For the text-containing cell, return its midpoint in [X, Y] coordinate format. 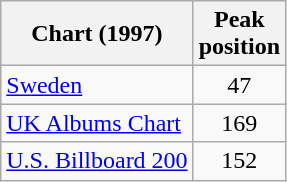
U.S. Billboard 200 [97, 161]
152 [239, 161]
Chart (1997) [97, 34]
47 [239, 85]
Peakposition [239, 34]
UK Albums Chart [97, 123]
169 [239, 123]
Sweden [97, 85]
